Capture the cell that displays the provided text and extract its [x, y] central coordinate. 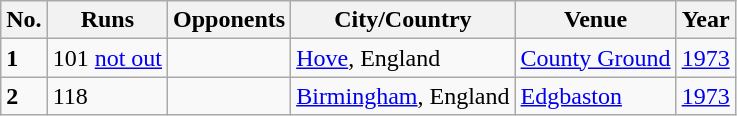
101 not out [107, 58]
No. [24, 20]
118 [107, 96]
Birmingham, England [403, 96]
Runs [107, 20]
Venue [596, 20]
Year [706, 20]
County Ground [596, 58]
City/Country [403, 20]
1 [24, 58]
Hove, England [403, 58]
Opponents [230, 20]
Edgbaston [596, 96]
2 [24, 96]
